Find where the given text appears and provide that cell's center as (X, Y) coordinate. 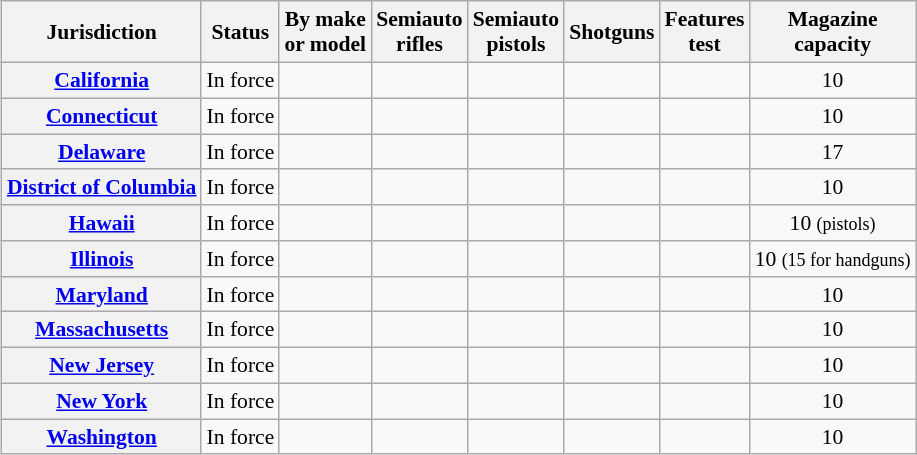
Semiautorifles (419, 32)
Connecticut (102, 116)
California (102, 80)
Magazinecapacity (833, 32)
Massachusetts (102, 330)
Shotguns (612, 32)
By makeor model (325, 32)
Washington (102, 437)
New York (102, 401)
District of Columbia (102, 187)
Semiautopistols (516, 32)
Delaware (102, 152)
10 (pistols) (833, 223)
New Jersey (102, 365)
Featurestest (704, 32)
Hawaii (102, 223)
Maryland (102, 294)
Status (240, 32)
17 (833, 152)
Illinois (102, 259)
10 (15 for handguns) (833, 259)
Jurisdiction (102, 32)
